Detect which cell encompasses the target text, then output its (X, Y) center coordinate. 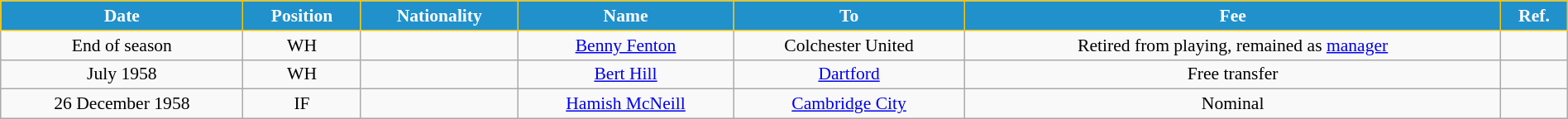
Ref. (1535, 16)
Bert Hill (626, 74)
Name (626, 16)
Colchester United (849, 45)
Nationality (439, 16)
Cambridge City (849, 104)
End of season (122, 45)
Dartford (849, 74)
Benny Fenton (626, 45)
To (849, 16)
Date (122, 16)
Position (302, 16)
July 1958 (122, 74)
26 December 1958 (122, 104)
Retired from playing, remained as manager (1233, 45)
Hamish McNeill (626, 104)
Nominal (1233, 104)
Fee (1233, 16)
IF (302, 104)
Free transfer (1233, 74)
